Pinpoint the cell where the given text exists, returning its [X, Y] midpoint coordinate. 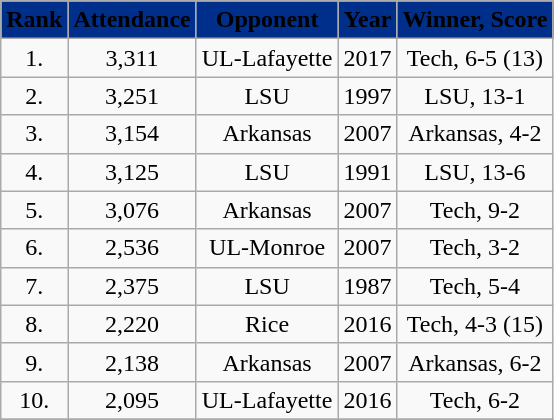
1997 [368, 96]
3,251 [132, 96]
2,095 [132, 400]
4. [34, 172]
Rice [267, 324]
Rank [34, 20]
6. [34, 248]
Opponent [267, 20]
10. [34, 400]
3. [34, 134]
1991 [368, 172]
Tech, 6-5 (13) [475, 58]
Tech, 5-4 [475, 286]
2017 [368, 58]
7. [34, 286]
2,375 [132, 286]
8. [34, 324]
Tech, 3-2 [475, 248]
5. [34, 210]
2,138 [132, 362]
2. [34, 96]
3,125 [132, 172]
Attendance [132, 20]
UL-Monroe [267, 248]
Tech, 4-3 (15) [475, 324]
2,220 [132, 324]
2,536 [132, 248]
3,076 [132, 210]
1. [34, 58]
Arkansas, 4-2 [475, 134]
3,311 [132, 58]
3,154 [132, 134]
Arkansas, 6-2 [475, 362]
9. [34, 362]
1987 [368, 286]
LSU, 13-1 [475, 96]
Tech, 9-2 [475, 210]
LSU, 13-6 [475, 172]
Tech, 6-2 [475, 400]
Winner, Score [475, 20]
Year [368, 20]
